Extract the (x, y) coordinate from the center of the cell holding the provided text.  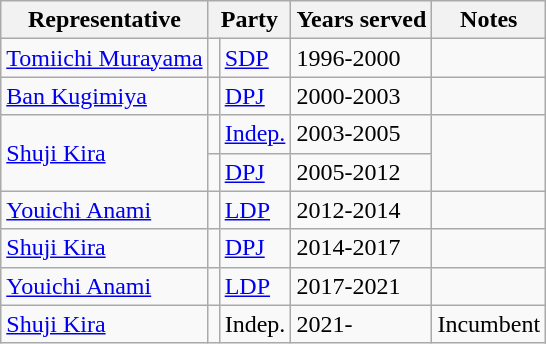
2014-2017 (362, 248)
2003-2005 (362, 134)
2012-2014 (362, 210)
Party (250, 20)
Tomiichi Murayama (104, 58)
2017-2021 (362, 286)
Years served (362, 20)
SDP (255, 58)
Representative (104, 20)
2021- (362, 324)
Ban Kugimiya (104, 96)
Notes (489, 20)
1996-2000 (362, 58)
2005-2012 (362, 172)
Incumbent (489, 324)
2000-2003 (362, 96)
